Search for the cell housing the specified text and yield its (X, Y) center coordinate. 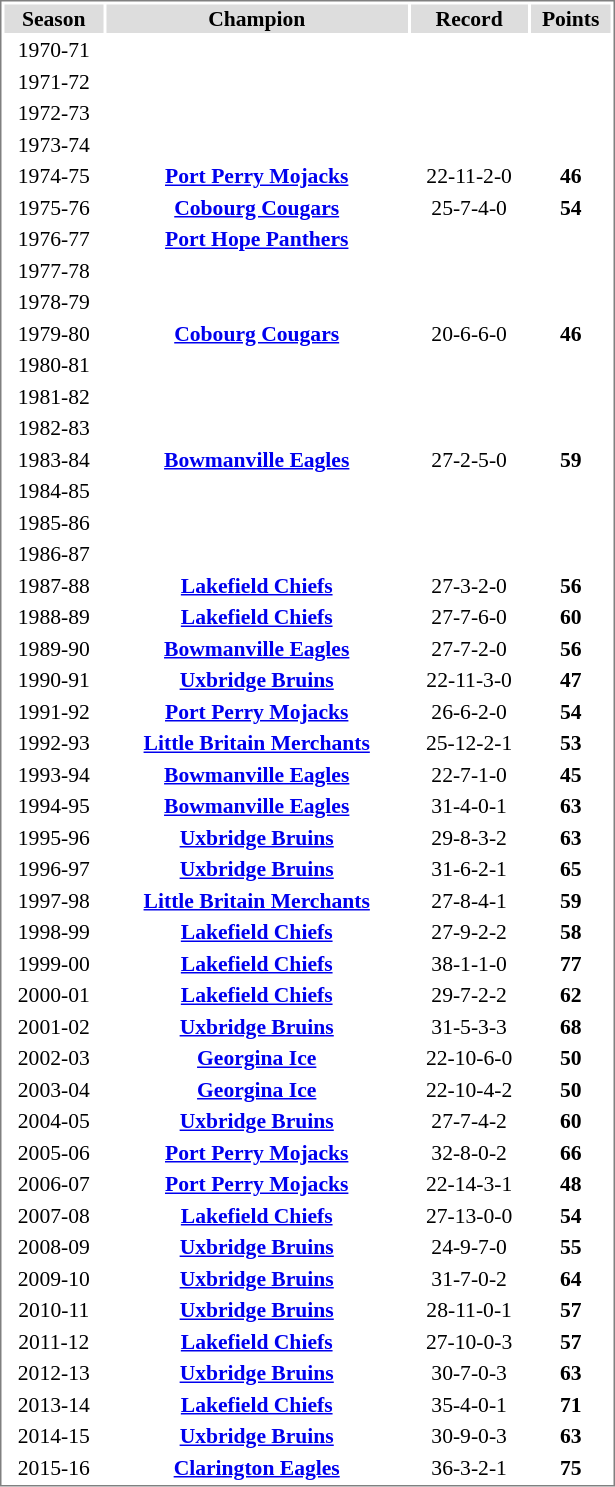
30-7-0-3 (468, 1373)
68 (571, 1026)
29-7-2-2 (468, 995)
27-7-2-0 (468, 648)
27-3-2-0 (468, 586)
Champion (256, 18)
2002-03 (54, 1058)
28-11-0-1 (468, 1310)
2010-11 (54, 1310)
65 (571, 869)
48 (571, 1184)
1990-91 (54, 680)
1986-87 (54, 554)
1991-92 (54, 712)
1999-00 (54, 964)
27-2-5-0 (468, 460)
22-7-1-0 (468, 774)
1987-88 (54, 586)
1984-85 (54, 491)
1985-86 (54, 522)
24-9-7-0 (468, 1247)
27-7-6-0 (468, 617)
75 (571, 1468)
1993-94 (54, 774)
29-8-3-2 (468, 838)
1996-97 (54, 869)
Record (468, 18)
2006-07 (54, 1184)
30-9-0-3 (468, 1436)
22-11-3-0 (468, 680)
36-3-2-1 (468, 1468)
27-9-2-2 (468, 932)
66 (571, 1152)
25-7-4-0 (468, 208)
1994-95 (54, 806)
27-7-4-2 (468, 1121)
2012-13 (54, 1373)
27-13-0-0 (468, 1216)
2009-10 (54, 1278)
1988-89 (54, 617)
1974-75 (54, 176)
35-4-0-1 (468, 1404)
26-6-2-0 (468, 712)
55 (571, 1247)
31-5-3-3 (468, 1026)
22-10-4-2 (468, 1090)
32-8-0-2 (468, 1152)
Season (54, 18)
1992-93 (54, 743)
2007-08 (54, 1216)
2003-04 (54, 1090)
1989-90 (54, 648)
47 (571, 680)
2013-14 (54, 1404)
2005-06 (54, 1152)
20-6-6-0 (468, 334)
62 (571, 995)
1980-81 (54, 365)
22-10-6-0 (468, 1058)
38-1-1-0 (468, 964)
1971-72 (54, 82)
1973-74 (54, 144)
1970-71 (54, 50)
2000-01 (54, 995)
2014-15 (54, 1436)
Port Hope Panthers (256, 239)
31-4-0-1 (468, 806)
2011-12 (54, 1342)
27-8-4-1 (468, 900)
1976-77 (54, 239)
27-10-0-3 (468, 1342)
71 (571, 1404)
2004-05 (54, 1121)
31-7-0-2 (468, 1278)
1975-76 (54, 208)
1997-98 (54, 900)
1978-79 (54, 302)
Clarington Eagles (256, 1468)
64 (571, 1278)
1998-99 (54, 932)
1995-96 (54, 838)
58 (571, 932)
2015-16 (54, 1468)
1982-83 (54, 428)
77 (571, 964)
2001-02 (54, 1026)
22-14-3-1 (468, 1184)
Points (571, 18)
2008-09 (54, 1247)
31-6-2-1 (468, 869)
1977-78 (54, 270)
1979-80 (54, 334)
45 (571, 774)
1981-82 (54, 396)
25-12-2-1 (468, 743)
1983-84 (54, 460)
1972-73 (54, 113)
22-11-2-0 (468, 176)
53 (571, 743)
